Return the (x, y) coordinate for the center point of the cell that contains the specified text.  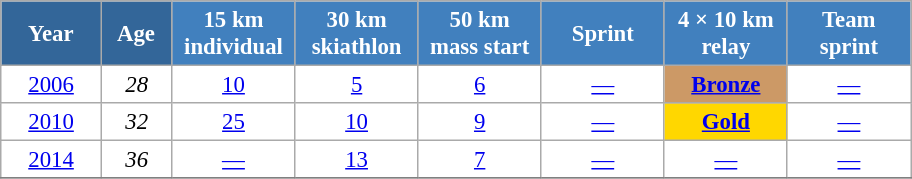
30 km skiathlon (356, 34)
15 km individual (234, 34)
13 (356, 160)
50 km mass start (480, 34)
4 × 10 km relay (726, 34)
9 (480, 122)
Sprint (602, 34)
32 (136, 122)
2006 (52, 85)
Bronze (726, 85)
6 (480, 85)
28 (136, 85)
2010 (52, 122)
5 (356, 85)
Age (136, 34)
Year (52, 34)
7 (480, 160)
2014 (52, 160)
25 (234, 122)
Team sprint (848, 34)
36 (136, 160)
Gold (726, 122)
